Detect which cell encompasses the target text, then output its [x, y] center coordinate. 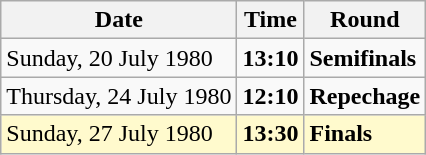
13:30 [270, 134]
Semifinals [365, 58]
Sunday, 27 July 1980 [119, 134]
Time [270, 20]
13:10 [270, 58]
Round [365, 20]
12:10 [270, 96]
Date [119, 20]
Finals [365, 134]
Repechage [365, 96]
Thursday, 24 July 1980 [119, 96]
Sunday, 20 July 1980 [119, 58]
